Provide the (x, y) coordinate of the cell's center where the given text is located.  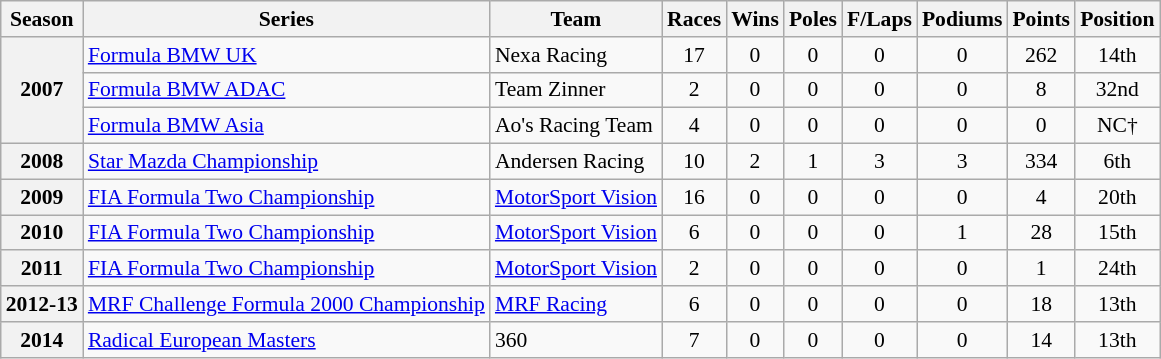
2014 (42, 340)
Season (42, 19)
17 (694, 55)
F/Laps (880, 19)
Star Mazda Championship (286, 162)
2009 (42, 197)
334 (1041, 162)
18 (1041, 304)
NC† (1117, 126)
Points (1041, 19)
Series (286, 19)
14th (1117, 55)
24th (1117, 269)
14 (1041, 340)
Formula BMW Asia (286, 126)
Formula BMW UK (286, 55)
2011 (42, 269)
Poles (813, 19)
16 (694, 197)
2010 (42, 233)
15th (1117, 233)
262 (1041, 55)
2008 (42, 162)
6th (1117, 162)
Podiums (962, 19)
8 (1041, 90)
Radical European Masters (286, 340)
32nd (1117, 90)
Andersen Racing (576, 162)
MRF Racing (576, 304)
2007 (42, 90)
7 (694, 340)
Ao's Racing Team (576, 126)
10 (694, 162)
Wins (755, 19)
Team (576, 19)
Formula BMW ADAC (286, 90)
Nexa Racing (576, 55)
360 (576, 340)
MRF Challenge Formula 2000 Championship (286, 304)
Position (1117, 19)
2012-13 (42, 304)
Races (694, 19)
28 (1041, 233)
20th (1117, 197)
Team Zinner (576, 90)
